Locate the cell with the specified text and output its [X, Y] center coordinate. 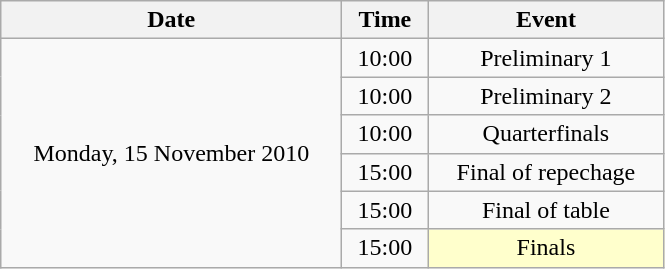
Preliminary 1 [546, 58]
Time [385, 20]
Event [546, 20]
Final of table [546, 210]
Finals [546, 248]
Quarterfinals [546, 134]
Final of repechage [546, 172]
Date [172, 20]
Monday, 15 November 2010 [172, 153]
Preliminary 2 [546, 96]
